Output the [X, Y] coordinate of the center of the cell containing the given text.  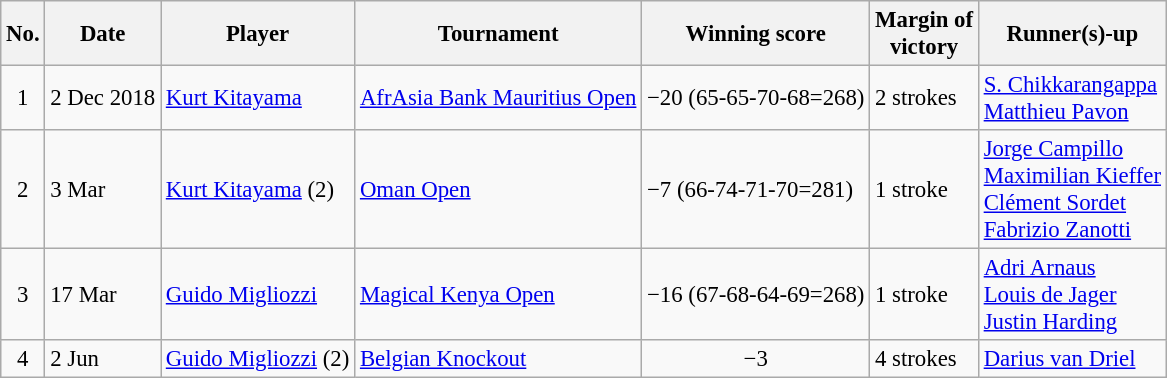
AfrAsia Bank Mauritius Open [498, 98]
S. Chikkarangappa Matthieu Pavon [1072, 98]
2 [23, 190]
3 [23, 295]
Tournament [498, 34]
1 [23, 98]
Guido Migliozzi (2) [257, 359]
No. [23, 34]
2 strokes [924, 98]
Margin ofvictory [924, 34]
Darius van Driel [1072, 359]
Guido Migliozzi [257, 295]
2 Jun [103, 359]
4 strokes [924, 359]
Belgian Knockout [498, 359]
Oman Open [498, 190]
Player [257, 34]
Kurt Kitayama (2) [257, 190]
Winning score [756, 34]
Adri Arnaus Louis de Jager Justin Harding [1072, 295]
Date [103, 34]
−7 (66-74-71-70=281) [756, 190]
3 Mar [103, 190]
Jorge Campillo Maximilian Kieffer Clément Sordet Fabrizio Zanotti [1072, 190]
Kurt Kitayama [257, 98]
Magical Kenya Open [498, 295]
−20 (65-65-70-68=268) [756, 98]
2 Dec 2018 [103, 98]
Runner(s)-up [1072, 34]
17 Mar [103, 295]
4 [23, 359]
−3 [756, 359]
−16 (67-68-64-69=268) [756, 295]
